Determine the [X, Y] coordinate at the center of the cell enclosing the given text.  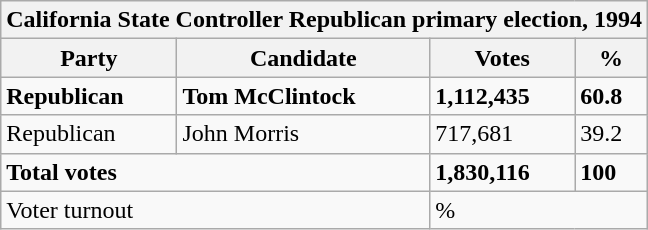
California State Controller Republican primary election, 1994 [324, 20]
Party [89, 58]
100 [612, 172]
1,830,116 [502, 172]
Total votes [216, 172]
717,681 [502, 134]
Voter turnout [216, 210]
60.8 [612, 96]
Votes [502, 58]
Candidate [304, 58]
1,112,435 [502, 96]
39.2 [612, 134]
John Morris [304, 134]
Tom McClintock [304, 96]
